For the text-containing cell, return its midpoint in [X, Y] coordinate format. 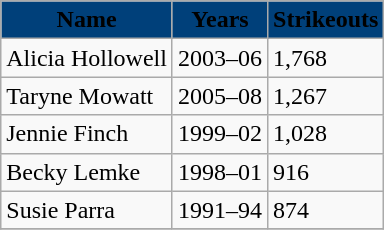
1,267 [326, 96]
Becky Lemke [87, 172]
Alicia Hollowell [87, 58]
1999–02 [220, 134]
Taryne Mowatt [87, 96]
1998–01 [220, 172]
916 [326, 172]
1991–94 [220, 210]
2005–08 [220, 96]
1,768 [326, 58]
Jennie Finch [87, 134]
2003–06 [220, 58]
874 [326, 210]
Years [220, 20]
Susie Parra [87, 210]
Name [87, 20]
Strikeouts [326, 20]
1,028 [326, 134]
